Identify which cell holds the provided text, then report its [X, Y] central coordinate. 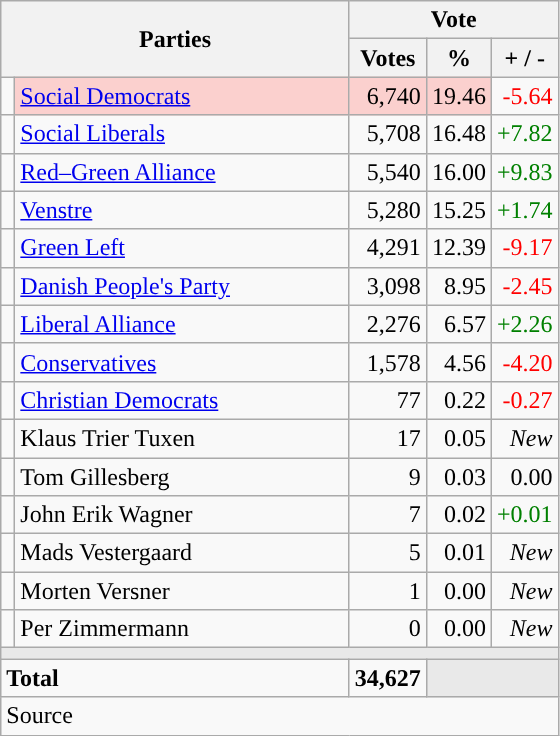
16.00 [458, 172]
-2.45 [524, 286]
-0.27 [524, 400]
1 [388, 591]
Conservatives [182, 362]
5,280 [388, 210]
Klaus Trier Tuxen [182, 438]
4.56 [458, 362]
17 [388, 438]
0.01 [458, 553]
15.25 [458, 210]
Votes [388, 58]
Liberal Alliance [182, 324]
Danish People's Party [182, 286]
0.02 [458, 515]
Green Left [182, 248]
+9.83 [524, 172]
Social Democrats [182, 96]
% [458, 58]
Red–Green Alliance [182, 172]
5 [388, 553]
5,540 [388, 172]
+7.82 [524, 134]
Tom Gillesberg [182, 477]
Vote [454, 20]
Per Zimmermann [182, 629]
5,708 [388, 134]
Source [280, 716]
9 [388, 477]
+2.26 [524, 324]
+ / - [524, 58]
Venstre [182, 210]
6.57 [458, 324]
1,578 [388, 362]
Christian Democrats [182, 400]
34,627 [388, 678]
0 [388, 629]
19.46 [458, 96]
Social Liberals [182, 134]
0.05 [458, 438]
-5.64 [524, 96]
8.95 [458, 286]
12.39 [458, 248]
16.48 [458, 134]
John Erik Wagner [182, 515]
0.03 [458, 477]
7 [388, 515]
-4.20 [524, 362]
Parties [176, 39]
Morten Versner [182, 591]
-9.17 [524, 248]
Total [176, 678]
+1.74 [524, 210]
6,740 [388, 96]
+0.01 [524, 515]
0.22 [458, 400]
Mads Vestergaard [182, 553]
2,276 [388, 324]
3,098 [388, 286]
77 [388, 400]
4,291 [388, 248]
